Extract the (x, y) coordinate from the center of the cell holding the provided text.  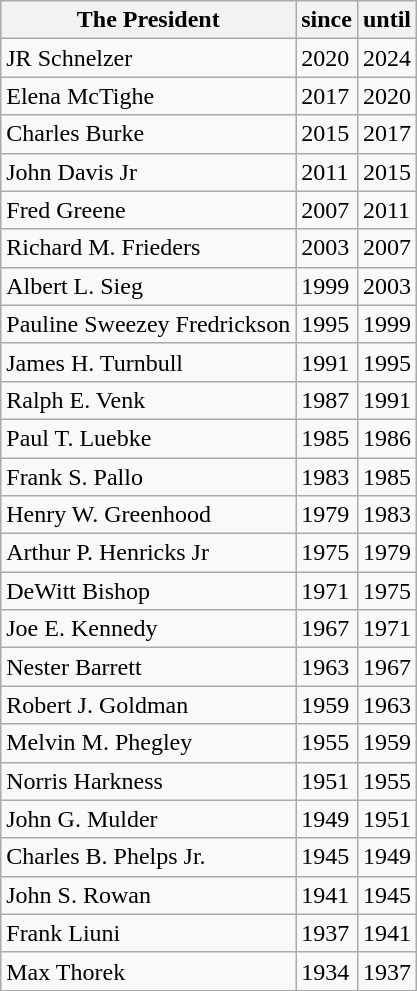
Nester Barrett (148, 667)
Paul T. Luebke (148, 438)
1934 (327, 971)
1987 (327, 400)
John Davis Jr (148, 172)
JR Schnelzer (148, 58)
Robert J. Goldman (148, 705)
Albert L. Sieg (148, 286)
Fred Greene (148, 210)
Frank Liuni (148, 933)
DeWitt Bishop (148, 591)
Joe E. Kennedy (148, 629)
Arthur P. Henricks Jr (148, 553)
John S. Rowan (148, 895)
Max Thorek (148, 971)
1986 (386, 438)
2024 (386, 58)
Elena McTighe (148, 96)
The President (148, 20)
since (327, 20)
James H. Turnbull (148, 362)
Ralph E. Venk (148, 400)
Norris Harkness (148, 781)
Henry W. Greenhood (148, 515)
Melvin M. Phegley (148, 743)
Richard M. Frieders (148, 248)
Pauline Sweezey Fredrickson (148, 324)
Frank S. Pallo (148, 477)
John G. Mulder (148, 819)
until (386, 20)
Charles B. Phelps Jr. (148, 857)
Charles Burke (148, 134)
